Output the (X, Y) coordinate of the center of the cell containing the given text.  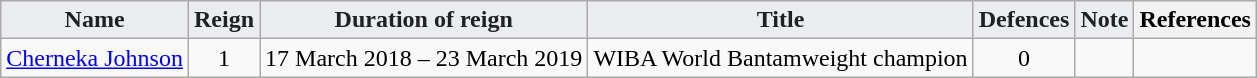
0 (1024, 58)
Title (780, 20)
1 (224, 58)
17 March 2018 – 23 March 2019 (424, 58)
Note (1104, 20)
References (1196, 20)
Duration of reign (424, 20)
WIBA World Bantamweight champion (780, 58)
Cherneka Johnson (95, 58)
Name (95, 20)
Reign (224, 20)
Defences (1024, 20)
